Search for the cell housing the specified text and yield its [X, Y] center coordinate. 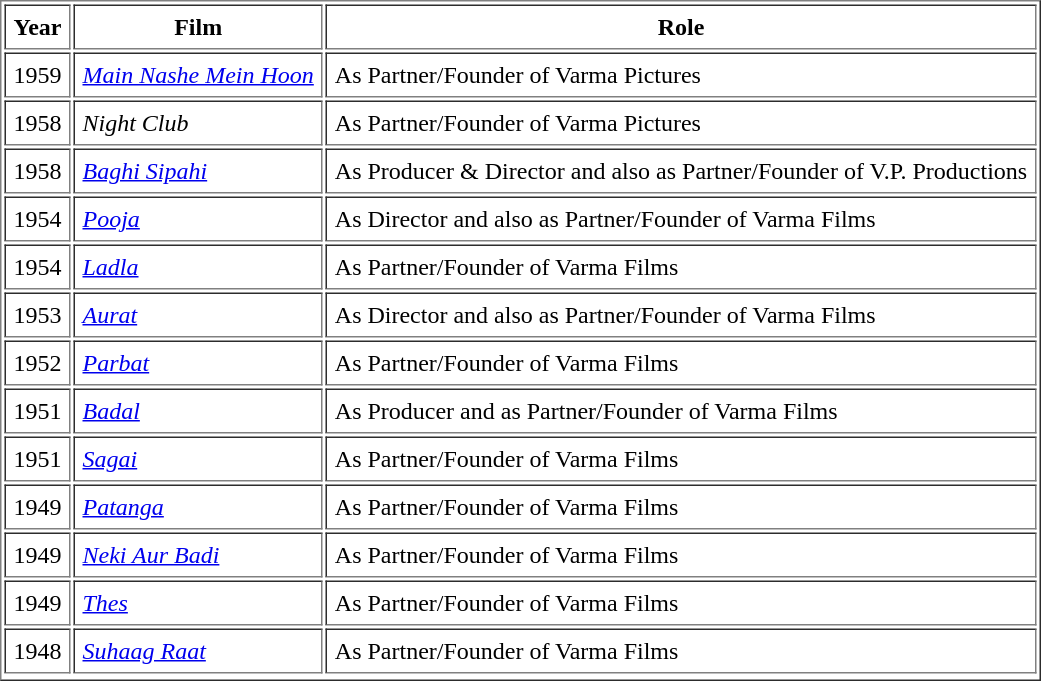
Night Club [198, 122]
Badal [198, 410]
Film [198, 26]
Main Nashe Mein Hoon [198, 74]
Thes [198, 602]
Pooja [198, 218]
Baghi Sipahi [198, 170]
Suhaag Raat [198, 650]
Patanga [198, 506]
1948 [37, 650]
Ladla [198, 266]
Neki Aur Badi [198, 554]
Aurat [198, 314]
1952 [37, 362]
Parbat [198, 362]
Sagai [198, 458]
1959 [37, 74]
Year [37, 26]
As Producer & Director and also as Partner/Founder of V.P. Productions [681, 170]
As Producer and as Partner/Founder of Varma Films [681, 410]
Role [681, 26]
1953 [37, 314]
